Scan for the cell matching the given text and deliver its (X, Y) coordinate at center. 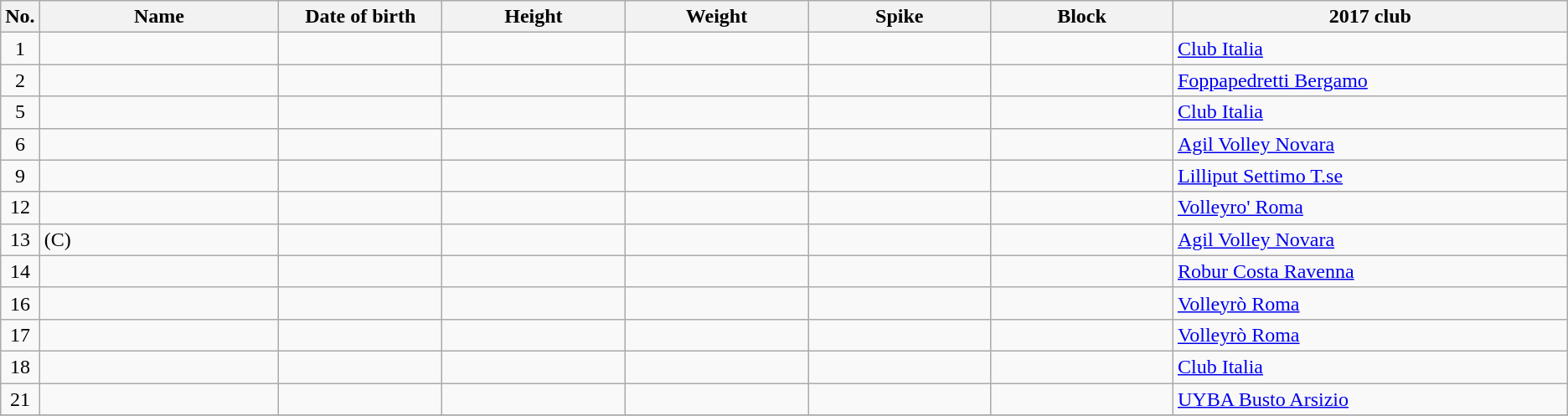
Spike (900, 17)
Foppapedretti Bergamo (1370, 80)
18 (20, 367)
2 (20, 80)
Name (159, 17)
14 (20, 271)
Block (1082, 17)
12 (20, 208)
UYBA Busto Arsizio (1370, 399)
17 (20, 335)
Lilliput Settimo T.se (1370, 176)
1 (20, 49)
Weight (717, 17)
(C) (159, 239)
Date of birth (360, 17)
No. (20, 17)
2017 club (1370, 17)
5 (20, 112)
6 (20, 144)
Height (534, 17)
21 (20, 399)
Robur Costa Ravenna (1370, 271)
Volleyro' Roma (1370, 208)
13 (20, 239)
9 (20, 176)
16 (20, 303)
